Output the [X, Y] coordinate of the center of the cell containing the given text.  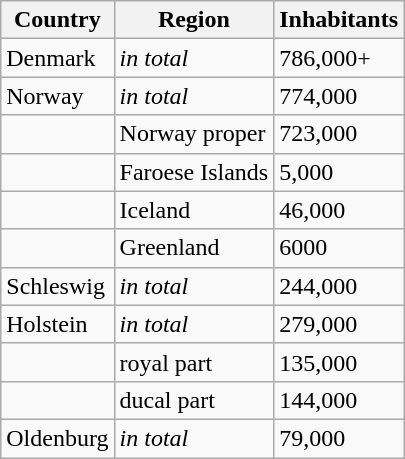
774,000 [339, 96]
Region [194, 20]
Holstein [58, 324]
Norway proper [194, 134]
Iceland [194, 210]
Denmark [58, 58]
46,000 [339, 210]
ducal part [194, 400]
Schleswig [58, 286]
786,000+ [339, 58]
Country [58, 20]
723,000 [339, 134]
Norway [58, 96]
144,000 [339, 400]
Inhabitants [339, 20]
royal part [194, 362]
6000 [339, 248]
Greenland [194, 248]
79,000 [339, 438]
244,000 [339, 286]
Oldenburg [58, 438]
135,000 [339, 362]
279,000 [339, 324]
Faroese Islands [194, 172]
5,000 [339, 172]
